Scan for the cell matching the given text and deliver its [x, y] coordinate at center. 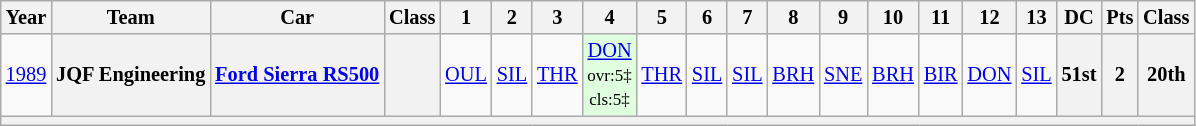
10 [893, 17]
13 [1036, 17]
12 [989, 17]
4 [610, 17]
51st [1080, 75]
DON [989, 75]
Pts [1120, 17]
OUL [466, 75]
3 [557, 17]
6 [707, 17]
DC [1080, 17]
1989 [26, 75]
Car [297, 17]
20th [1166, 75]
SNE [843, 75]
9 [843, 17]
DONovr:5‡cls:5‡ [610, 75]
BIR [941, 75]
Ford Sierra RS500 [297, 75]
5 [662, 17]
Year [26, 17]
JQF Engineering [130, 75]
Team [130, 17]
1 [466, 17]
11 [941, 17]
8 [793, 17]
7 [747, 17]
